Determine the (X, Y) coordinate at the center of the cell enclosing the given text.  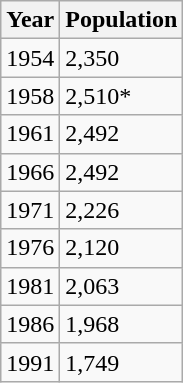
1966 (30, 172)
2,350 (122, 58)
Year (30, 20)
1961 (30, 134)
1991 (30, 362)
1986 (30, 324)
1958 (30, 96)
1971 (30, 210)
1,749 (122, 362)
2,120 (122, 248)
2,063 (122, 286)
1,968 (122, 324)
1954 (30, 58)
1981 (30, 286)
2,226 (122, 210)
1976 (30, 248)
2,510* (122, 96)
Population (122, 20)
